Search for the cell housing the specified text and yield its [X, Y] center coordinate. 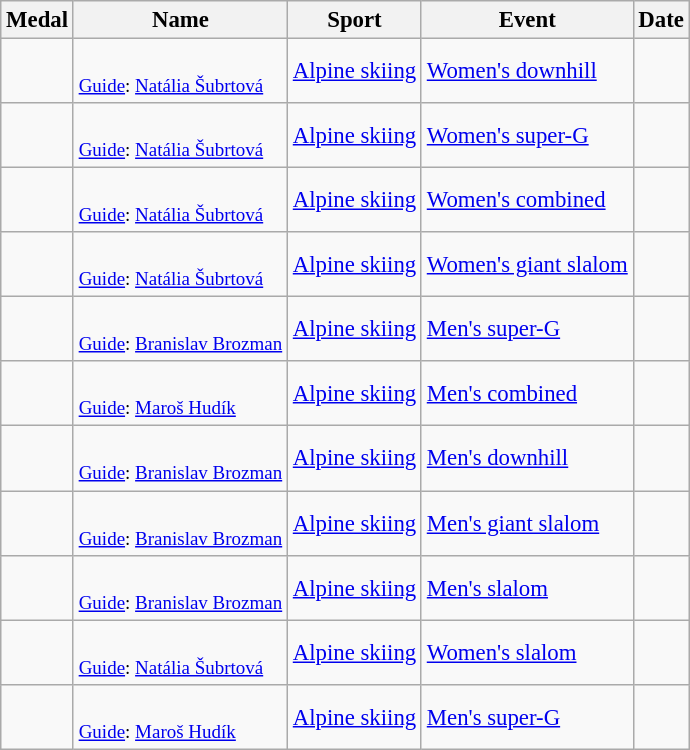
Men's combined [527, 394]
Name [180, 20]
Women's slalom [527, 652]
Women's super-G [527, 136]
Men's giant slalom [527, 524]
Medal [38, 20]
Sport [354, 20]
Women's combined [527, 200]
Women's giant slalom [527, 264]
Women's downhill [527, 72]
Men's slalom [527, 588]
Men's downhill [527, 458]
Event [527, 20]
Date [661, 20]
